Pinpoint the cell where the given text exists, returning its (x, y) midpoint coordinate. 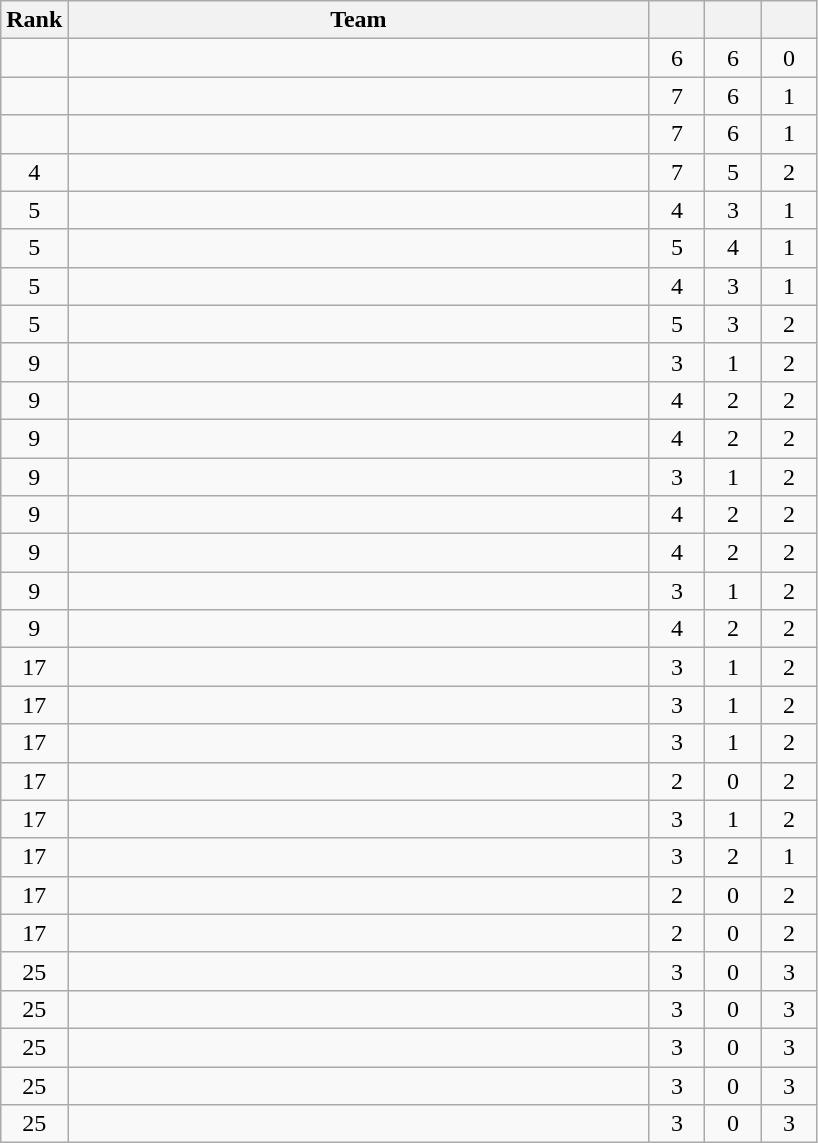
Rank (34, 20)
Team (358, 20)
